Locate the cell with the specified text and output its [X, Y] center coordinate. 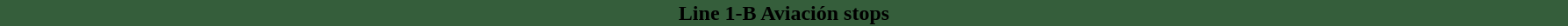
Line 1-B Aviación stops [784, 13]
